Provide the (X, Y) coordinate of the cell's center where the given text is located.  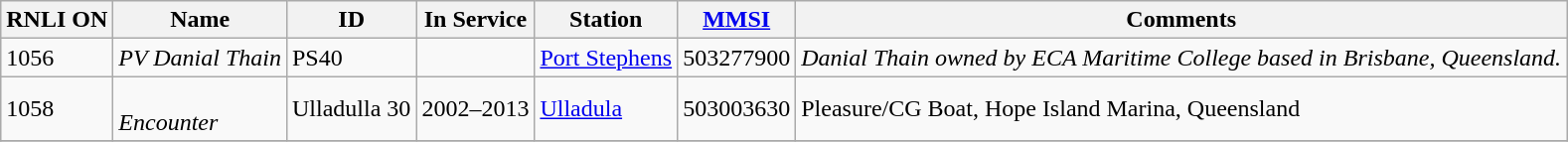
Name (201, 20)
PS40 (351, 58)
Ulladulla 30 (351, 109)
503003630 (737, 109)
Pleasure/CG Boat, Hope Island Marina, Queensland (1181, 109)
In Service (475, 20)
Comments (1181, 20)
2002–2013 (475, 109)
MMSI (737, 20)
RNLI ON (58, 20)
Ulladula (606, 109)
Danial Thain owned by ECA Maritime College based in Brisbane, Queensland. (1181, 58)
503277900 (737, 58)
ID (351, 20)
Station (606, 20)
Encounter (201, 109)
1058 (58, 109)
PV Danial Thain (201, 58)
Port Stephens (606, 58)
1056 (58, 58)
